Locate the cell with the specified text and output its (X, Y) center coordinate. 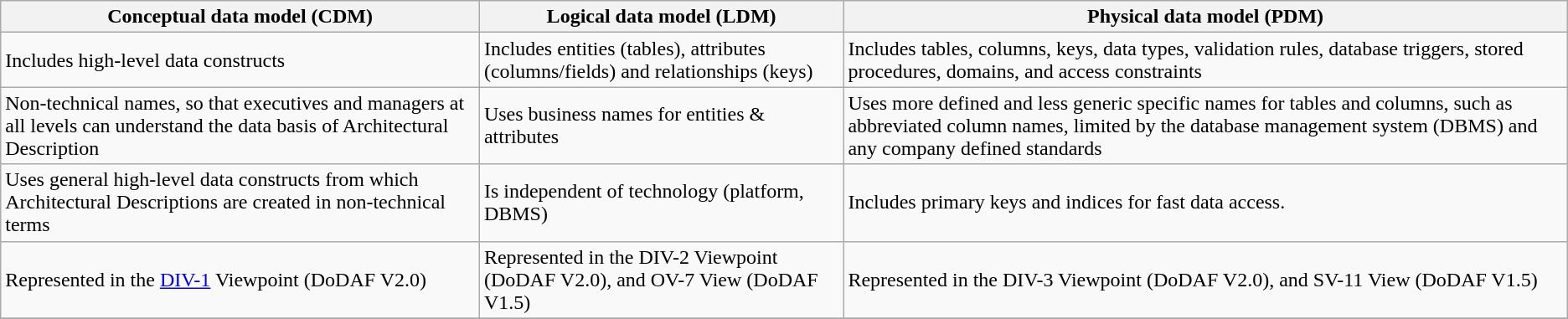
Represented in the DIV-1 Viewpoint (DoDAF V2.0) (240, 280)
Represented in the DIV-2 Viewpoint (DoDAF V2.0), and OV-7 View (DoDAF V1.5) (662, 280)
Uses business names for entities & attributes (662, 126)
Uses general high-level data constructs from which Architectural Descriptions are created in non-technical terms (240, 203)
Non-technical names, so that executives and managers at all levels can understand the data basis of Architectural Description (240, 126)
Includes high-level data constructs (240, 60)
Is independent of technology (platform, DBMS) (662, 203)
Logical data model (LDM) (662, 17)
Represented in the DIV-3 Viewpoint (DoDAF V2.0), and SV-11 View (DoDAF V1.5) (1205, 280)
Includes tables, columns, keys, data types, validation rules, database triggers, stored procedures, domains, and access constraints (1205, 60)
Conceptual data model (CDM) (240, 17)
Physical data model (PDM) (1205, 17)
Includes primary keys and indices for fast data access. (1205, 203)
Includes entities (tables), attributes (columns/fields) and relationships (keys) (662, 60)
